Scan for the cell matching the given text and deliver its (X, Y) coordinate at center. 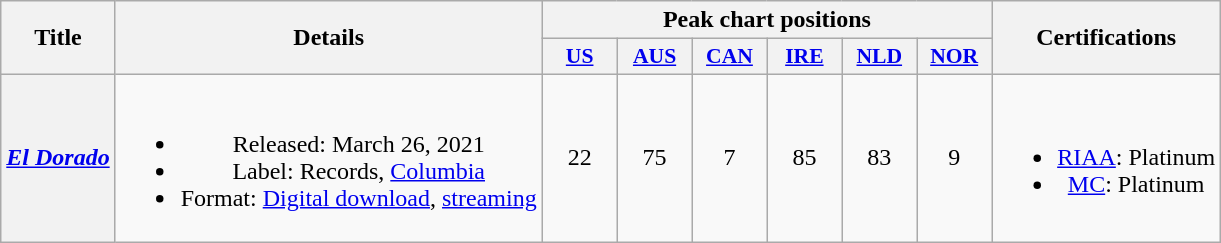
IRE (804, 57)
AUS (654, 57)
Released: March 26, 2021Label: Records, ColumbiaFormat: Digital download, streaming (328, 158)
85 (804, 158)
CAN (730, 57)
RIAA: PlatinumMC: Platinum (1106, 158)
75 (654, 158)
Certifications (1106, 38)
US (580, 57)
7 (730, 158)
83 (880, 158)
Details (328, 38)
9 (954, 158)
Peak chart positions (766, 20)
22 (580, 158)
NOR (954, 57)
Title (58, 38)
NLD (880, 57)
El Dorado (58, 158)
